Find where the given text appears and provide that cell's center as (x, y) coordinate. 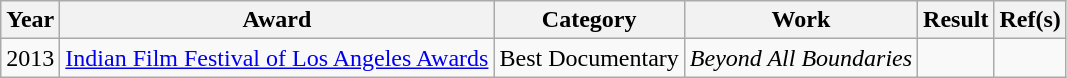
Award (277, 20)
Result (956, 20)
Work (800, 20)
Indian Film Festival of Los Angeles Awards (277, 58)
Ref(s) (1030, 20)
Category (589, 20)
Beyond All Boundaries (800, 58)
2013 (30, 58)
Year (30, 20)
Best Documentary (589, 58)
